Search for the cell housing the specified text and yield its [x, y] center coordinate. 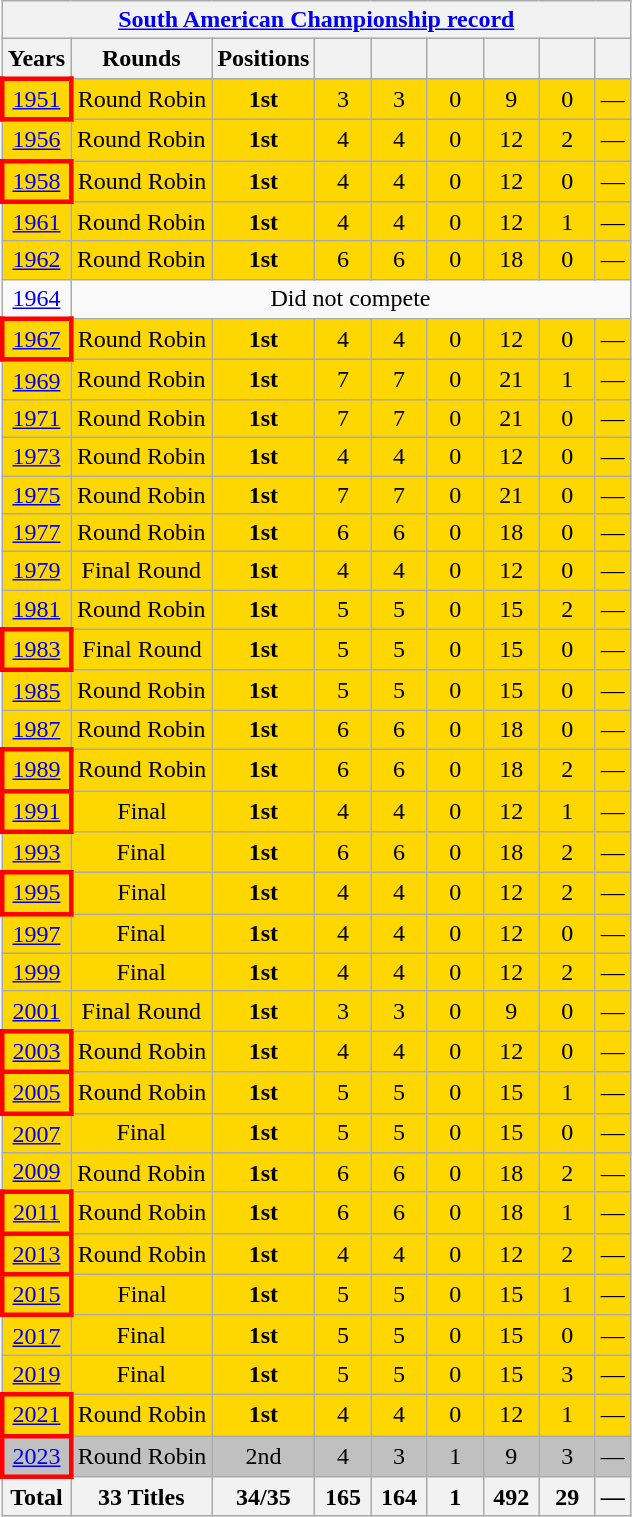
Total [36, 1497]
1961 [36, 222]
Years [36, 59]
33 Titles [142, 1497]
2007 [36, 1133]
1973 [36, 456]
1993 [36, 852]
2021 [36, 1414]
1985 [36, 690]
1956 [36, 140]
164 [399, 1497]
2001 [36, 1011]
1964 [36, 299]
29 [567, 1497]
Did not compete [351, 299]
1967 [36, 340]
1989 [36, 770]
2005 [36, 1092]
2011 [36, 1212]
2009 [36, 1173]
Rounds [142, 59]
34/35 [264, 1497]
1958 [36, 180]
2013 [36, 1254]
2003 [36, 1052]
1951 [36, 98]
1997 [36, 934]
Positions [264, 59]
1962 [36, 260]
South American Championship record [316, 20]
1969 [36, 380]
165 [343, 1497]
1975 [36, 495]
1983 [36, 650]
1977 [36, 533]
1995 [36, 894]
1991 [36, 810]
2017 [36, 1335]
2nd [264, 1456]
2023 [36, 1456]
1999 [36, 972]
1987 [36, 730]
1981 [36, 610]
492 [511, 1497]
2019 [36, 1375]
2015 [36, 1294]
1979 [36, 571]
1971 [36, 418]
